Search for the cell housing the specified text and yield its [X, Y] center coordinate. 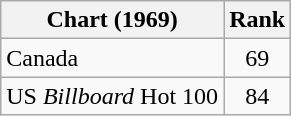
Chart (1969) [112, 20]
84 [258, 96]
69 [258, 58]
Rank [258, 20]
Canada [112, 58]
US Billboard Hot 100 [112, 96]
